Capture the cell that displays the provided text and extract its [X, Y] central coordinate. 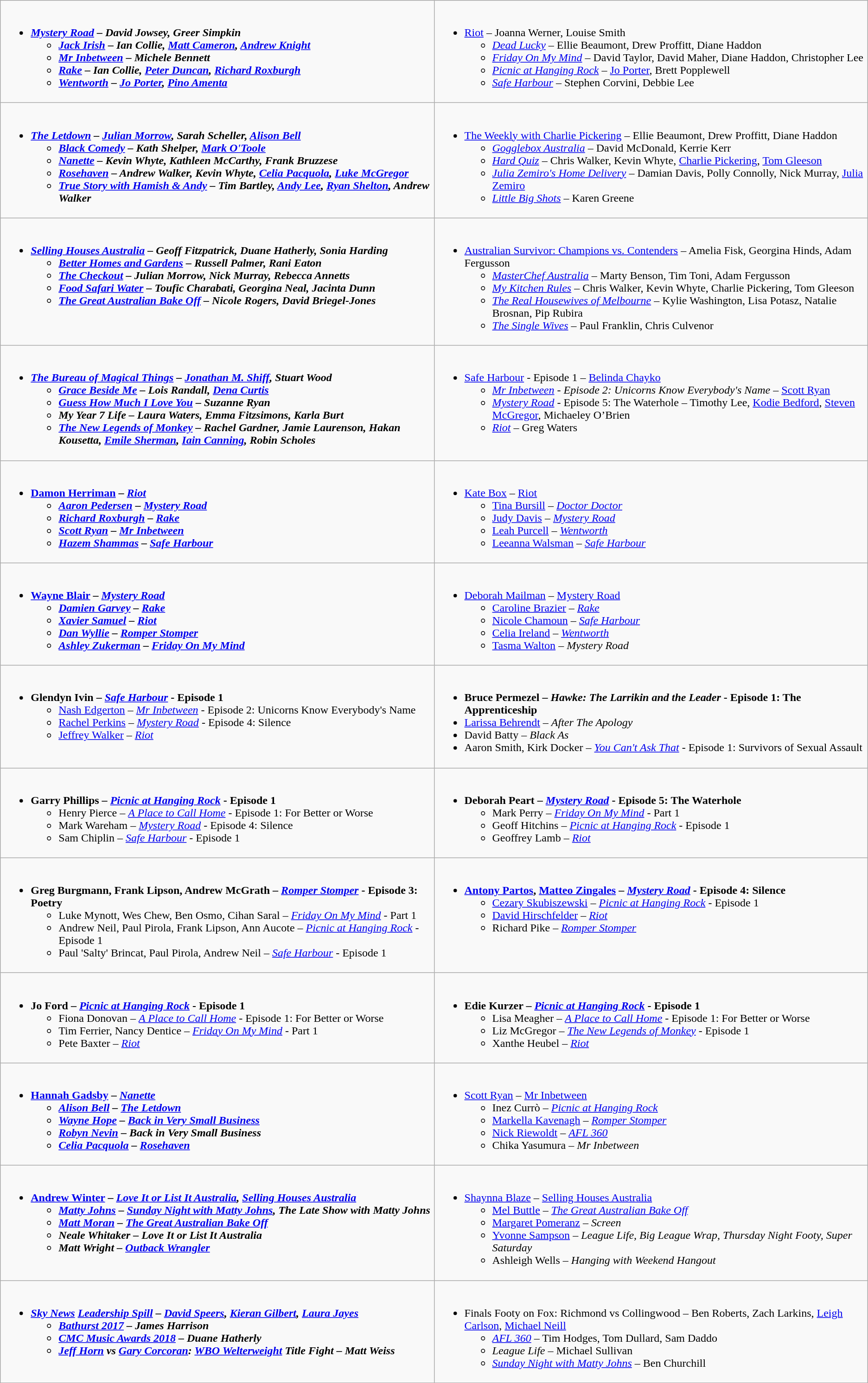
Wayne Blair – Mystery RoadDamien Garvey – RakeXavier Samuel – RiotDan Wyllie – Romper StomperAshley Zukerman – Friday On My Mind [217, 614]
Kate Box – RiotTina Bursill – Doctor DoctorJudy Davis – Mystery RoadLeah Purcell – WentworthLeeanna Walsman – Safe Harbour [651, 512]
Scott Ryan – Mr InbetweenInez Currò – Picnic at Hanging RockMarkella Kavenagh – Romper StomperNick Riewoldt – AFL 360Chika Yasumura – Mr Inbetween [651, 1114]
Damon Herriman – RiotAaron Pedersen – Mystery RoadRichard Roxburgh – RakeScott Ryan – Mr InbetweenHazem Shammas – Safe Harbour [217, 512]
Deborah Mailman – Mystery RoadCaroline Brazier – RakeNicole Chamoun – Safe HarbourCelia Ireland – WentworthTasma Walton – Mystery Road [651, 614]
